Search for the cell housing the specified text and yield its (x, y) center coordinate. 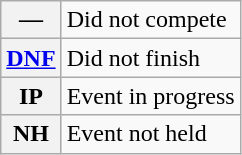
Event not held (150, 134)
NH (31, 134)
Did not compete (150, 20)
IP (31, 96)
Did not finish (150, 58)
Event in progress (150, 96)
— (31, 20)
DNF (31, 58)
